Find where the given text appears and provide that cell's center as (x, y) coordinate. 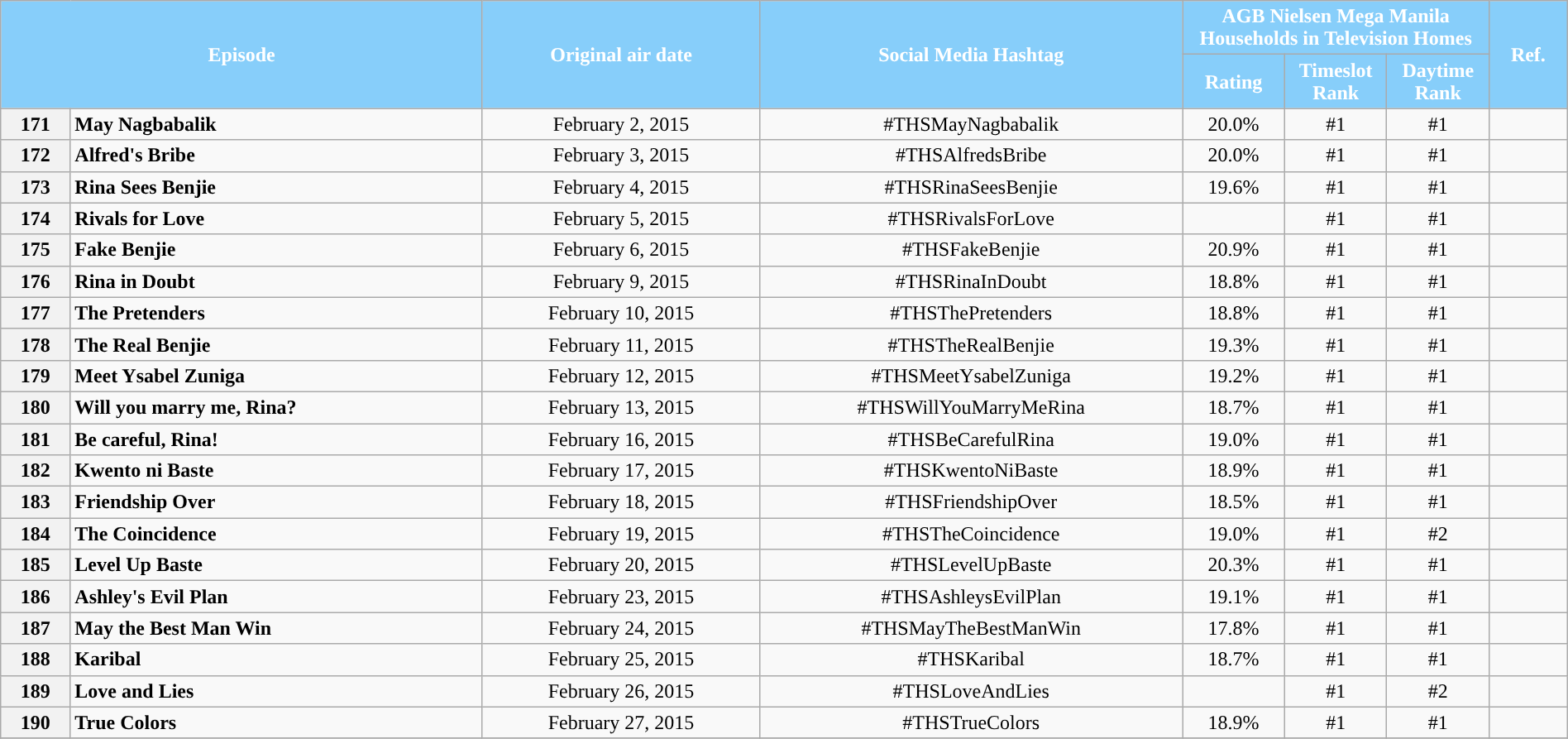
#THSWillYouMarryMeRina (971, 407)
February 13, 2015 (620, 407)
180 (36, 407)
February 11, 2015 (620, 344)
Original air date (620, 55)
#THSAlfredsBribe (971, 156)
February 27, 2015 (620, 722)
20.3% (1234, 565)
February 6, 2015 (620, 250)
The Real Benjie (276, 344)
February 3, 2015 (620, 156)
#THSMeetYsabelZuniga (971, 376)
19.6% (1234, 187)
February 24, 2015 (620, 628)
February 10, 2015 (620, 313)
February 5, 2015 (620, 218)
#THSFakeBenjie (971, 250)
February 9, 2015 (620, 281)
AGB Nielsen Mega Manila Households in Television Homes (1336, 28)
#THSKwentoNiBaste (971, 471)
#THSMayNagbabalik (971, 124)
178 (36, 344)
February 23, 2015 (620, 597)
#THSRivalsForLove (971, 218)
173 (36, 187)
#THSTheCoincidence (971, 534)
181 (36, 439)
February 25, 2015 (620, 660)
Timeslot Rank (1336, 81)
187 (36, 628)
174 (36, 218)
#THSMayTheBestManWin (971, 628)
Karibal (276, 660)
17.8% (1234, 628)
#THSKaribal (971, 660)
Rating (1234, 81)
Meet Ysabel Zuniga (276, 376)
188 (36, 660)
February 18, 2015 (620, 502)
176 (36, 281)
189 (36, 691)
182 (36, 471)
19.1% (1234, 597)
May the Best Man Win (276, 628)
184 (36, 534)
Friendship Over (276, 502)
Episode (241, 55)
Daytime Rank (1438, 81)
#THSRinaSeesBenjie (971, 187)
#THSTrueColors (971, 722)
#THSTheRealBenjie (971, 344)
Rina in Doubt (276, 281)
February 16, 2015 (620, 439)
May Nagbabalik (276, 124)
175 (36, 250)
185 (36, 565)
February 12, 2015 (620, 376)
20.9% (1234, 250)
19.2% (1234, 376)
#THSLevelUpBaste (971, 565)
Fake Benjie (276, 250)
#THSRinaInDoubt (971, 281)
Rina Sees Benjie (276, 187)
#THSLoveAndLies (971, 691)
February 4, 2015 (620, 187)
179 (36, 376)
190 (36, 722)
February 19, 2015 (620, 534)
Level Up Baste (276, 565)
Be careful, Rina! (276, 439)
#THSFriendshipOver (971, 502)
#THSThePretenders (971, 313)
February 2, 2015 (620, 124)
19.3% (1234, 344)
The Coincidence (276, 534)
February 20, 2015 (620, 565)
Kwento ni Baste (276, 471)
Rivals for Love (276, 218)
#THSAshleysEvilPlan (971, 597)
February 17, 2015 (620, 471)
171 (36, 124)
February 26, 2015 (620, 691)
183 (36, 502)
#THSBeCarefulRina (971, 439)
172 (36, 156)
Alfred's Bribe (276, 156)
Will you marry me, Rina? (276, 407)
186 (36, 597)
Ashley's Evil Plan (276, 597)
Ref. (1528, 55)
18.5% (1234, 502)
Social Media Hashtag (971, 55)
177 (36, 313)
The Pretenders (276, 313)
True Colors (276, 722)
Love and Lies (276, 691)
